Detect which cell encompasses the target text, then output its [X, Y] center coordinate. 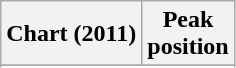
Chart (2011) [72, 34]
Peak position [188, 34]
